Detect which cell encompasses the target text, then output its [X, Y] center coordinate. 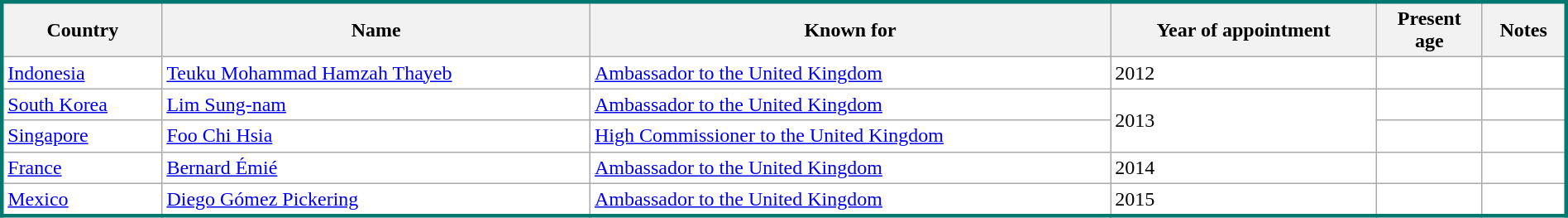
South Korea [82, 104]
Country [82, 30]
Lim Sung-nam [376, 104]
France [82, 167]
Known for [850, 30]
Mexico [82, 200]
Name [376, 30]
Diego Gómez Pickering [376, 200]
Indonesia [82, 73]
Foo Chi Hsia [376, 136]
2012 [1244, 73]
Bernard Émié [376, 167]
Year of appointment [1244, 30]
2014 [1244, 167]
2013 [1244, 120]
Notes [1524, 30]
Presentage [1429, 30]
2015 [1244, 200]
Singapore [82, 136]
High Commissioner to the United Kingdom [850, 136]
Teuku Mohammad Hamzah Thayeb [376, 73]
